Extract the [x, y] coordinate from the center of the cell holding the provided text.  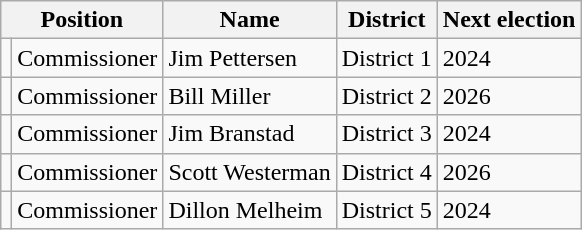
District 3 [386, 134]
District [386, 20]
Dillon Melheim [250, 210]
Position [82, 20]
Jim Pettersen [250, 58]
Next election [509, 20]
District 1 [386, 58]
District 2 [386, 96]
District 5 [386, 210]
Name [250, 20]
Jim Branstad [250, 134]
Bill Miller [250, 96]
District 4 [386, 172]
Scott Westerman [250, 172]
